Return [X, Y] of the center of cell containing provided text 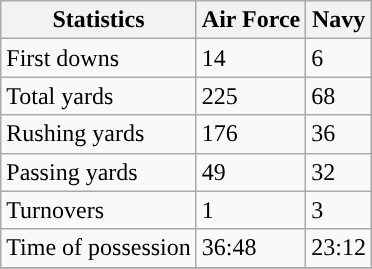
Rushing yards [99, 134]
Passing yards [99, 172]
First downs [99, 58]
68 [339, 96]
23:12 [339, 248]
14 [250, 58]
Time of possession [99, 248]
Air Force [250, 20]
176 [250, 134]
1 [250, 210]
36:48 [250, 248]
Total yards [99, 96]
Navy [339, 20]
49 [250, 172]
225 [250, 96]
Statistics [99, 20]
32 [339, 172]
6 [339, 58]
36 [339, 134]
3 [339, 210]
Turnovers [99, 210]
